Provide the (x, y) coordinate of the cell's center where the given text is located.  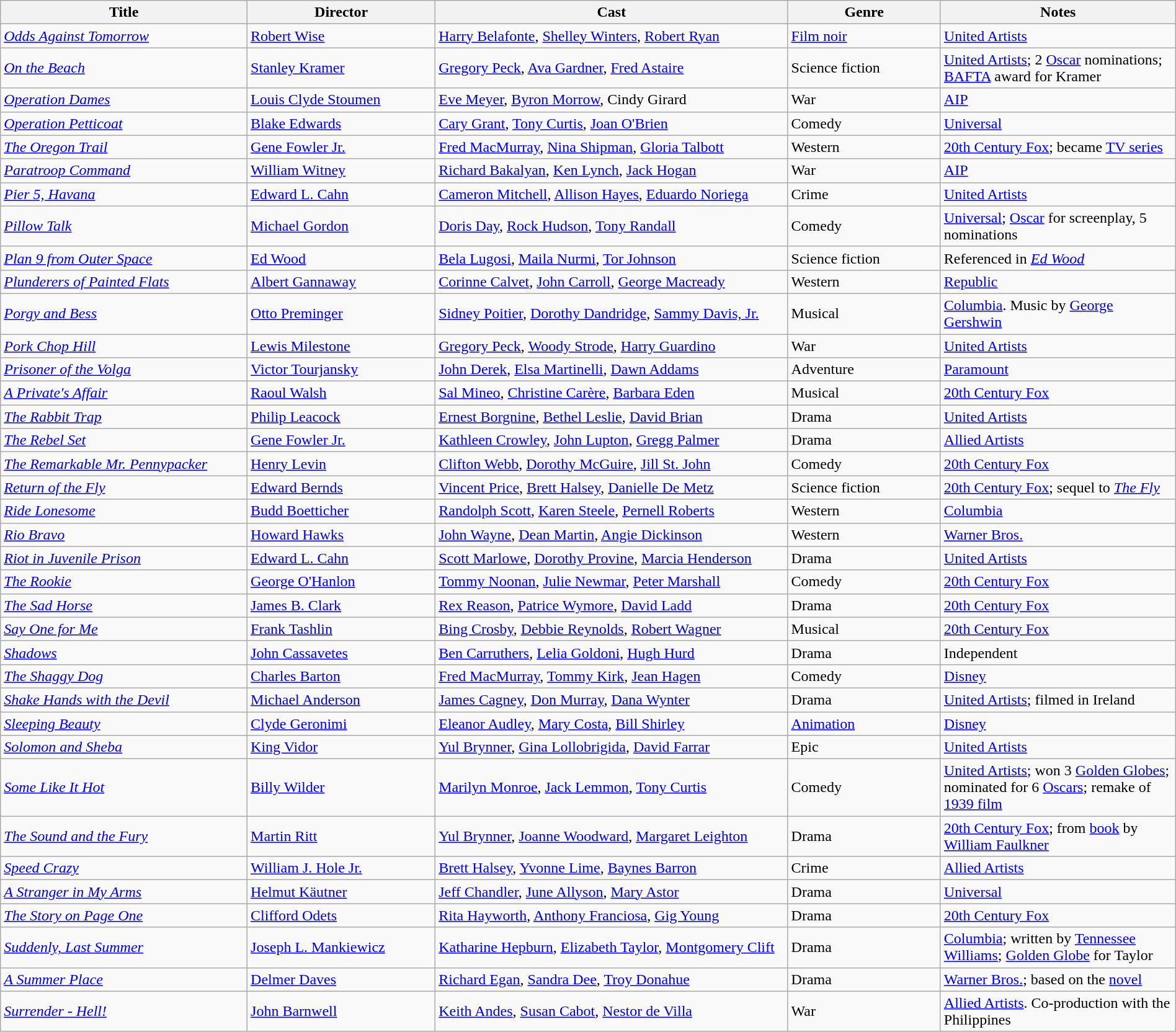
Notes (1058, 12)
Pier 5, Havana (124, 194)
Adventure (864, 370)
Yul Brynner, Joanne Woodward, Margaret Leighton (612, 836)
Some Like It Hot (124, 788)
Pork Chop Hill (124, 345)
Albert Gannaway (341, 282)
Rex Reason, Patrice Wymore, David Ladd (612, 605)
Say One for Me (124, 629)
Richard Egan, Sandra Dee, Troy Donahue (612, 979)
Bela Lugosi, Maila Nurmi, Tor Johnson (612, 258)
The Sound and the Fury (124, 836)
Howard Hawks (341, 535)
The Rookie (124, 582)
John Barnwell (341, 1011)
United Artists; filmed in Ireland (1058, 700)
Joseph L. Mankiewicz (341, 948)
John Wayne, Dean Martin, Angie Dickinson (612, 535)
Lewis Milestone (341, 345)
Suddenly, Last Summer (124, 948)
Stanley Kramer (341, 68)
King Vidor (341, 747)
Sidney Poitier, Dorothy Dandridge, Sammy Davis, Jr. (612, 314)
Corinne Calvet, John Carroll, George Macready (612, 282)
Operation Petticoat (124, 123)
Jeff Chandler, June Allyson, Mary Astor (612, 892)
Richard Bakalyan, Ken Lynch, Jack Hogan (612, 171)
Gregory Peck, Woody Strode, Harry Guardino (612, 345)
Shadows (124, 652)
Rita Hayworth, Anthony Franciosa, Gig Young (612, 915)
A Stranger in My Arms (124, 892)
Return of the Fly (124, 487)
Paratroop Command (124, 171)
Ernest Borgnine, Bethel Leslie, David Brian (612, 417)
Louis Clyde Stoumen (341, 100)
Cast (612, 12)
The Rebel Set (124, 440)
Ben Carruthers, Lelia Goldoni, Hugh Hurd (612, 652)
Keith Andes, Susan Cabot, Nestor de Villa (612, 1011)
Referenced in Ed Wood (1058, 258)
Budd Boetticher (341, 511)
20th Century Fox; from book by William Faulkner (1058, 836)
The Rabbit Trap (124, 417)
Edward Bernds (341, 487)
Raoul Walsh (341, 393)
Warner Bros. (1058, 535)
Michael Anderson (341, 700)
Billy Wilder (341, 788)
Clyde Geronimi (341, 724)
Blake Edwards (341, 123)
The Story on Page One (124, 915)
George O'Hanlon (341, 582)
Solomon and Sheba (124, 747)
Columbia; written by Tennessee Williams; Golden Globe for Taylor (1058, 948)
Harry Belafonte, Shelley Winters, Robert Ryan (612, 36)
Charles Barton (341, 676)
Speed Crazy (124, 868)
Michael Gordon (341, 226)
John Derek, Elsa Martinelli, Dawn Addams (612, 370)
Martin Ritt (341, 836)
Brett Halsey, Yvonne Lime, Baynes Barron (612, 868)
Doris Day, Rock Hudson, Tony Randall (612, 226)
Kathleen Crowley, John Lupton, Gregg Palmer (612, 440)
Randolph Scott, Karen Steele, Pernell Roberts (612, 511)
James B. Clark (341, 605)
Clifford Odets (341, 915)
John Cassavetes (341, 652)
Marilyn Monroe, Jack Lemmon, Tony Curtis (612, 788)
Columbia. Music by George Gershwin (1058, 314)
Surrender - Hell! (124, 1011)
Porgy and Bess (124, 314)
Eleanor Audley, Mary Costa, Bill Shirley (612, 724)
Tommy Noonan, Julie Newmar, Peter Marshall (612, 582)
The Remarkable Mr. Pennypacker (124, 464)
Republic (1058, 282)
Warner Bros.; based on the novel (1058, 979)
Victor Tourjansky (341, 370)
James Cagney, Don Murray, Dana Wynter (612, 700)
United Artists; won 3 Golden Globes; nominated for 6 Oscars; remake of 1939 film (1058, 788)
Fred MacMurray, Nina Shipman, Gloria Talbott (612, 147)
On the Beach (124, 68)
Clifton Webb, Dorothy McGuire, Jill St. John (612, 464)
Gregory Peck, Ava Gardner, Fred Astaire (612, 68)
Cameron Mitchell, Allison Hayes, Eduardo Noriega (612, 194)
Delmer Daves (341, 979)
The Oregon Trail (124, 147)
Allied Artists. Co-production with the Philippines (1058, 1011)
Vincent Price, Brett Halsey, Danielle De Metz (612, 487)
William Witney (341, 171)
Fred MacMurray, Tommy Kirk, Jean Hagen (612, 676)
Director (341, 12)
Pillow Talk (124, 226)
The Sad Horse (124, 605)
Independent (1058, 652)
A Summer Place (124, 979)
Cary Grant, Tony Curtis, Joan O'Brien (612, 123)
Rio Bravo (124, 535)
Plunderers of Painted Flats (124, 282)
Ride Lonesome (124, 511)
Helmut Käutner (341, 892)
Universal; Oscar for screenplay, 5 nominations (1058, 226)
Riot in Juvenile Prison (124, 558)
Animation (864, 724)
United Artists; 2 Oscar nominations; BAFTA award for Kramer (1058, 68)
Yul Brynner, Gina Lollobrigida, David Farrar (612, 747)
A Private's Affair (124, 393)
Paramount (1058, 370)
Sal Mineo, Christine Carère, Barbara Eden (612, 393)
Sleeping Beauty (124, 724)
Frank Tashlin (341, 629)
Ed Wood (341, 258)
Columbia (1058, 511)
Robert Wise (341, 36)
Genre (864, 12)
William J. Hole Jr. (341, 868)
Katharine Hepburn, Elizabeth Taylor, Montgomery Clift (612, 948)
The Shaggy Dog (124, 676)
Title (124, 12)
Odds Against Tomorrow (124, 36)
Philip Leacock (341, 417)
Shake Hands with the Devil (124, 700)
Film noir (864, 36)
20th Century Fox; sequel to The Fly (1058, 487)
Plan 9 from Outer Space (124, 258)
Operation Dames (124, 100)
Henry Levin (341, 464)
Bing Crosby, Debbie Reynolds, Robert Wagner (612, 629)
Eve Meyer, Byron Morrow, Cindy Girard (612, 100)
Scott Marlowe, Dorothy Provine, Marcia Henderson (612, 558)
Prisoner of the Volga (124, 370)
Epic (864, 747)
20th Century Fox; became TV series (1058, 147)
Otto Preminger (341, 314)
